Identify which cell holds the provided text, then report its (X, Y) central coordinate. 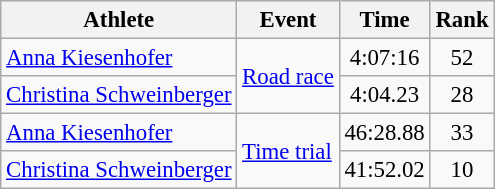
4:07:16 (384, 58)
Road race (288, 76)
Time trial (288, 152)
10 (462, 170)
Athlete (119, 20)
46:28.88 (384, 133)
52 (462, 58)
41:52.02 (384, 170)
Time (384, 20)
4:04.23 (384, 95)
28 (462, 95)
Event (288, 20)
33 (462, 133)
Rank (462, 20)
